Find where the given text appears and provide that cell's center as (X, Y) coordinate. 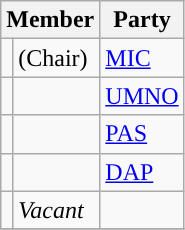
DAP (142, 172)
PAS (142, 134)
(Chair) (56, 58)
Vacant (56, 210)
Party (142, 20)
MIC (142, 58)
UMNO (142, 96)
Member (50, 20)
